For the text-containing cell, return its midpoint in (x, y) coordinate format. 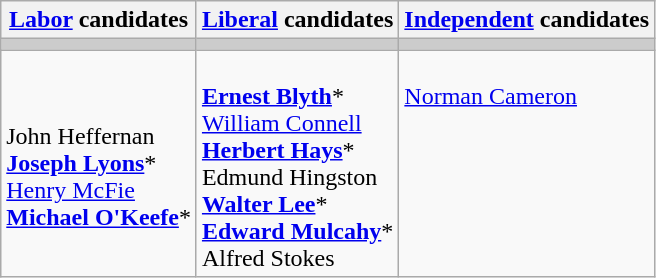
Norman Cameron (527, 164)
Liberal candidates (297, 20)
Ernest Blyth* William Connell Herbert Hays* Edmund Hingston Walter Lee* Edward Mulcahy* Alfred Stokes (297, 164)
Labor candidates (99, 20)
John Heffernan Joseph Lyons* Henry McFie Michael O'Keefe* (99, 164)
Independent candidates (527, 20)
